Output the [x, y] coordinate of the center of the cell containing the given text.  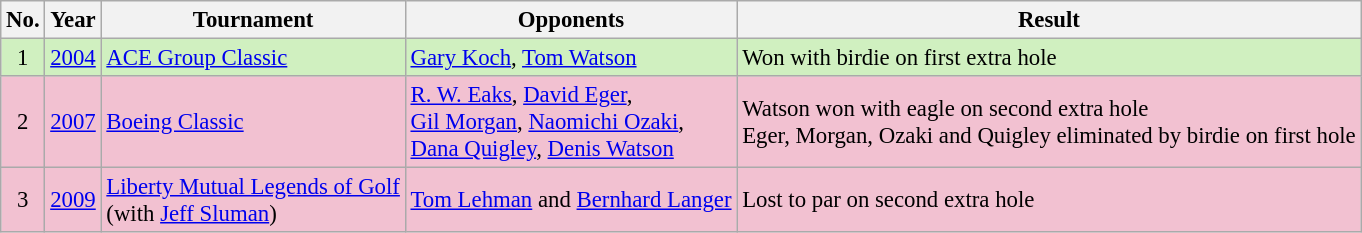
3 [23, 200]
Tournament [253, 20]
Gary Koch, Tom Watson [571, 58]
2007 [73, 122]
R. W. Eaks, David Eger, Gil Morgan, Naomichi Ozaki, Dana Quigley, Denis Watson [571, 122]
1 [23, 58]
2004 [73, 58]
Won with birdie on first extra hole [1049, 58]
ACE Group Classic [253, 58]
Lost to par on second extra hole [1049, 200]
Tom Lehman and Bernhard Langer [571, 200]
Boeing Classic [253, 122]
Liberty Mutual Legends of Golf(with Jeff Sluman) [253, 200]
Opponents [571, 20]
Watson won with eagle on second extra holeEger, Morgan, Ozaki and Quigley eliminated by birdie on first hole [1049, 122]
No. [23, 20]
2009 [73, 200]
Year [73, 20]
Result [1049, 20]
2 [23, 122]
